Output the [X, Y] coordinate of the center of the cell containing the given text.  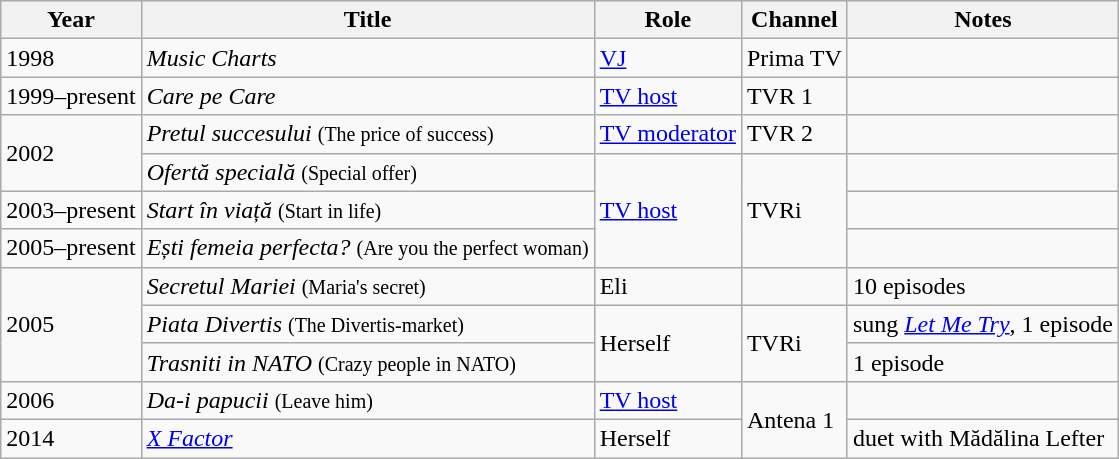
Channel [794, 20]
Year [71, 20]
TV moderator [668, 134]
Prima TV [794, 58]
TVR 2 [794, 134]
Title [368, 20]
2005 [71, 324]
2006 [71, 400]
sung Let Me Try, 1 episode [982, 324]
1 episode [982, 362]
TVR 1 [794, 96]
Piata Divertis (The Divertis-market) [368, 324]
Da-i papucii (Leave him) [368, 400]
2002 [71, 153]
1999–present [71, 96]
Ofertă specială (Special offer) [368, 172]
Secretul Mariei (Maria's secret) [368, 286]
Ești femeia perfecta? (Are you the perfect woman) [368, 248]
Antena 1 [794, 419]
10 episodes [982, 286]
Role [668, 20]
Notes [982, 20]
Trasniti in NATO (Crazy people in NATO) [368, 362]
2005–present [71, 248]
Care pe Care [368, 96]
Start în viață (Start in life) [368, 210]
2014 [71, 438]
X Factor [368, 438]
Pretul succesului (The price of success) [368, 134]
duet with Mădălina Lefter [982, 438]
Music Charts [368, 58]
2003–present [71, 210]
VJ [668, 58]
1998 [71, 58]
Eli [668, 286]
